Scan for the cell matching the given text and deliver its (X, Y) coordinate at center. 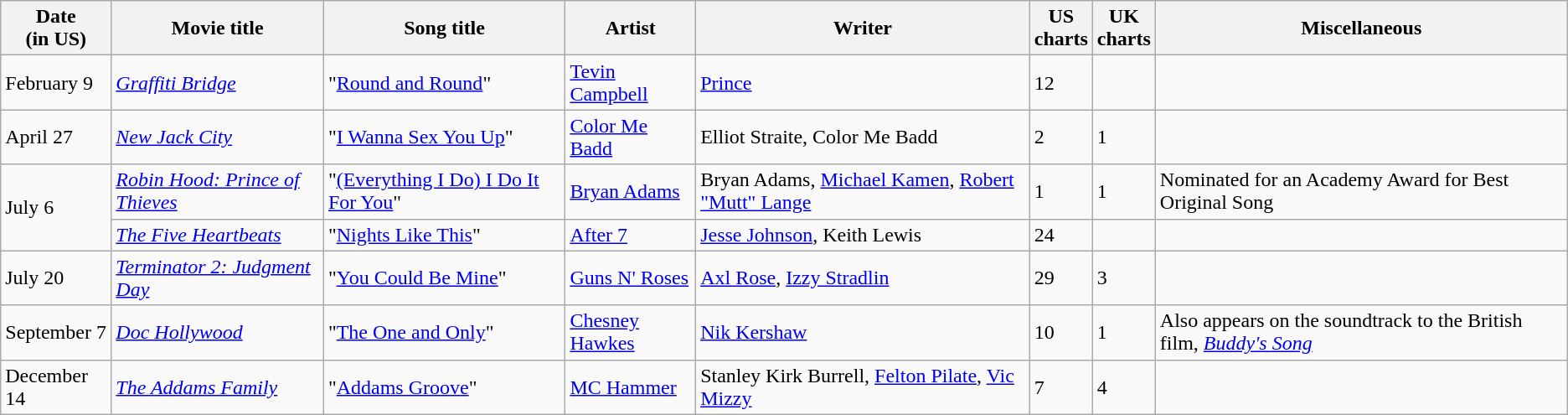
Doc Hollywood (218, 332)
Elliot Straite, Color Me Badd (863, 137)
"Nights Like This" (444, 235)
Miscellaneous (1361, 29)
Axl Rose, Izzy Stradlin (863, 278)
US charts (1060, 29)
Movie title (218, 29)
Graffiti Bridge (218, 82)
Song title (444, 29)
Prince (863, 82)
Nik Kershaw (863, 332)
September 7 (56, 332)
Chesney Hawkes (631, 332)
29 (1060, 278)
New Jack City (218, 137)
Nominated for an Academy Award for Best Original Song (1361, 191)
3 (1124, 278)
"You Could Be Mine" (444, 278)
Bryan Adams (631, 191)
After 7 (631, 235)
"Addams Groove" (444, 387)
Writer (863, 29)
"The One and Only" (444, 332)
Color Me Badd (631, 137)
24 (1060, 235)
10 (1060, 332)
Date(in US) (56, 29)
"Round and Round" (444, 82)
12 (1060, 82)
April 27 (56, 137)
The Addams Family (218, 387)
UKcharts (1124, 29)
Tevin Campbell (631, 82)
February 9 (56, 82)
"I Wanna Sex You Up" (444, 137)
4 (1124, 387)
Terminator 2: Judgment Day (218, 278)
Stanley Kirk Burrell, Felton Pilate, Vic Mizzy (863, 387)
7 (1060, 387)
Jesse Johnson, Keith Lewis (863, 235)
Bryan Adams, Michael Kamen, Robert "Mutt" Lange (863, 191)
July 20 (56, 278)
MC Hammer (631, 387)
July 6 (56, 208)
Artist (631, 29)
Guns N' Roses (631, 278)
2 (1060, 137)
Robin Hood: Prince of Thieves (218, 191)
"(Everything I Do) I Do It For You" (444, 191)
The Five Heartbeats (218, 235)
December 14 (56, 387)
Also appears on the soundtrack to the British film, Buddy's Song (1361, 332)
